Scan for the cell matching the given text and deliver its (X, Y) coordinate at center. 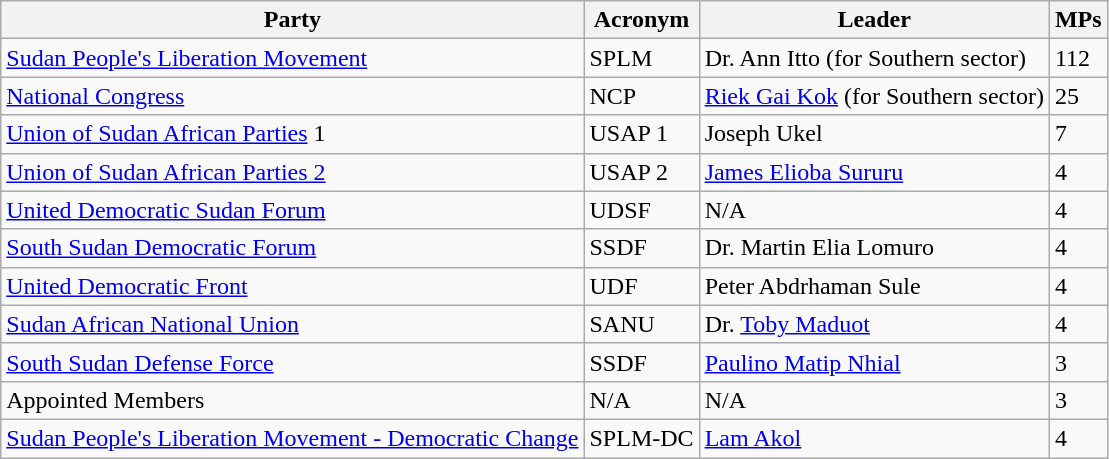
Sudan People's Liberation Movement (292, 58)
Paulino Matip Nhial (874, 362)
USAP 2 (642, 172)
Peter Abdrhaman Sule (874, 286)
James Elioba Sururu (874, 172)
Sudan African National Union (292, 324)
UDSF (642, 210)
South Sudan Democratic Forum (292, 248)
Leader (874, 20)
Appointed Members (292, 400)
Party (292, 20)
Riek Gai Kok (for Southern sector) (874, 96)
Lam Akol (874, 438)
United Democratic Front (292, 286)
Dr. Toby Maduot (874, 324)
Acronym (642, 20)
NCP (642, 96)
United Democratic Sudan Forum (292, 210)
Dr. Martin Elia Lomuro (874, 248)
SANU (642, 324)
UDF (642, 286)
Union of Sudan African Parties 1 (292, 134)
SPLM (642, 58)
SPLM-DC (642, 438)
Sudan People's Liberation Movement - Democratic Change (292, 438)
112 (1078, 58)
Joseph Ukel (874, 134)
USAP 1 (642, 134)
7 (1078, 134)
MPs (1078, 20)
25 (1078, 96)
National Congress (292, 96)
Dr. Ann Itto (for Southern sector) (874, 58)
South Sudan Defense Force (292, 362)
Union of Sudan African Parties 2 (292, 172)
